Detect which cell encompasses the target text, then output its (x, y) center coordinate. 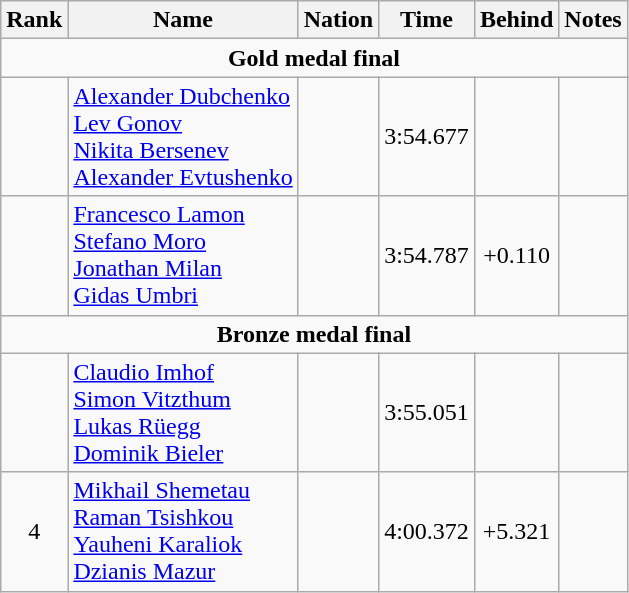
Bronze medal final (314, 334)
Claudio ImhofSimon VitzthumLukas RüeggDominik Bieler (183, 412)
Francesco LamonStefano MoroJonathan MilanGidas Umbri (183, 256)
3:55.051 (427, 412)
3:54.787 (427, 256)
Name (183, 20)
Gold medal final (314, 58)
+0.110 (516, 256)
4 (34, 532)
+5.321 (516, 532)
Time (427, 20)
4:00.372 (427, 532)
Mikhail ShemetauRaman TsishkouYauheni KaraliokDzianis Mazur (183, 532)
Nation (338, 20)
3:54.677 (427, 136)
Rank (34, 20)
Behind (516, 20)
Alexander DubchenkoLev GonovNikita BersenevAlexander Evtushenko (183, 136)
Notes (593, 20)
